Find where the given text appears and provide that cell's center as (X, Y) coordinate. 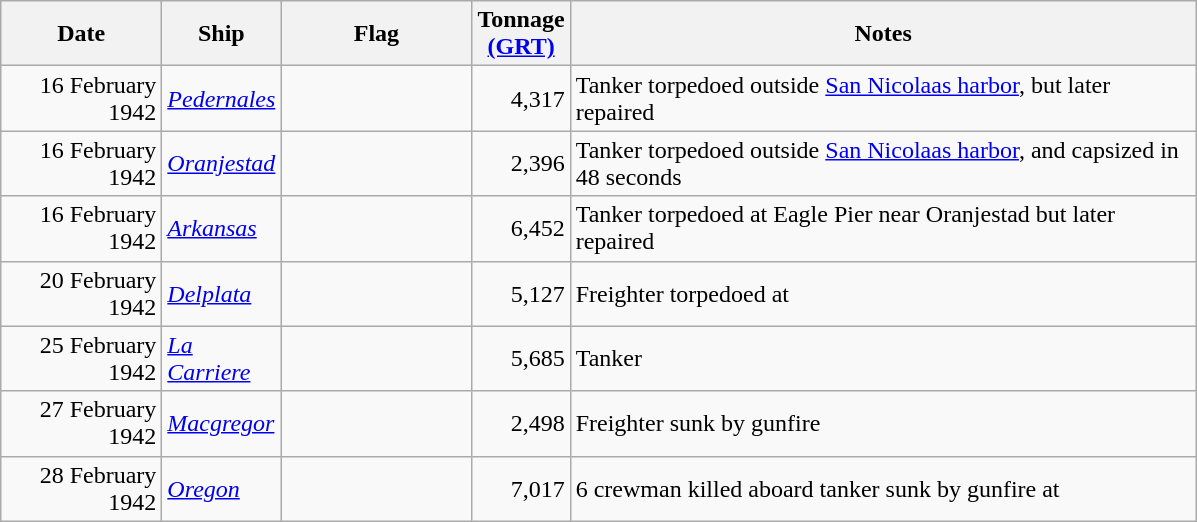
25 February 1942 (82, 358)
Tanker torpedoed at Eagle Pier near Oranjestad but later repaired (883, 228)
Freighter torpedoed at (883, 294)
4,317 (521, 98)
Oregon (222, 488)
2,498 (521, 424)
Oranjestad (222, 164)
Delplata (222, 294)
Tonnage (GRT) (521, 34)
Macgregor (222, 424)
La Carriere (222, 358)
28 February 1942 (82, 488)
20 February 1942 (82, 294)
27 February 1942 (82, 424)
2,396 (521, 164)
5,127 (521, 294)
6 crewman killed aboard tanker sunk by gunfire at (883, 488)
Flag (376, 34)
Freighter sunk by gunfire (883, 424)
Tanker torpedoed outside San Nicolaas harbor, and capsized in 48 seconds (883, 164)
Tanker (883, 358)
Notes (883, 34)
5,685 (521, 358)
6,452 (521, 228)
7,017 (521, 488)
Pedernales (222, 98)
Arkansas (222, 228)
Tanker torpedoed outside San Nicolaas harbor, but later repaired (883, 98)
Ship (222, 34)
Date (82, 34)
